Provide the [x, y] coordinate of the cell's center where the given text is located.  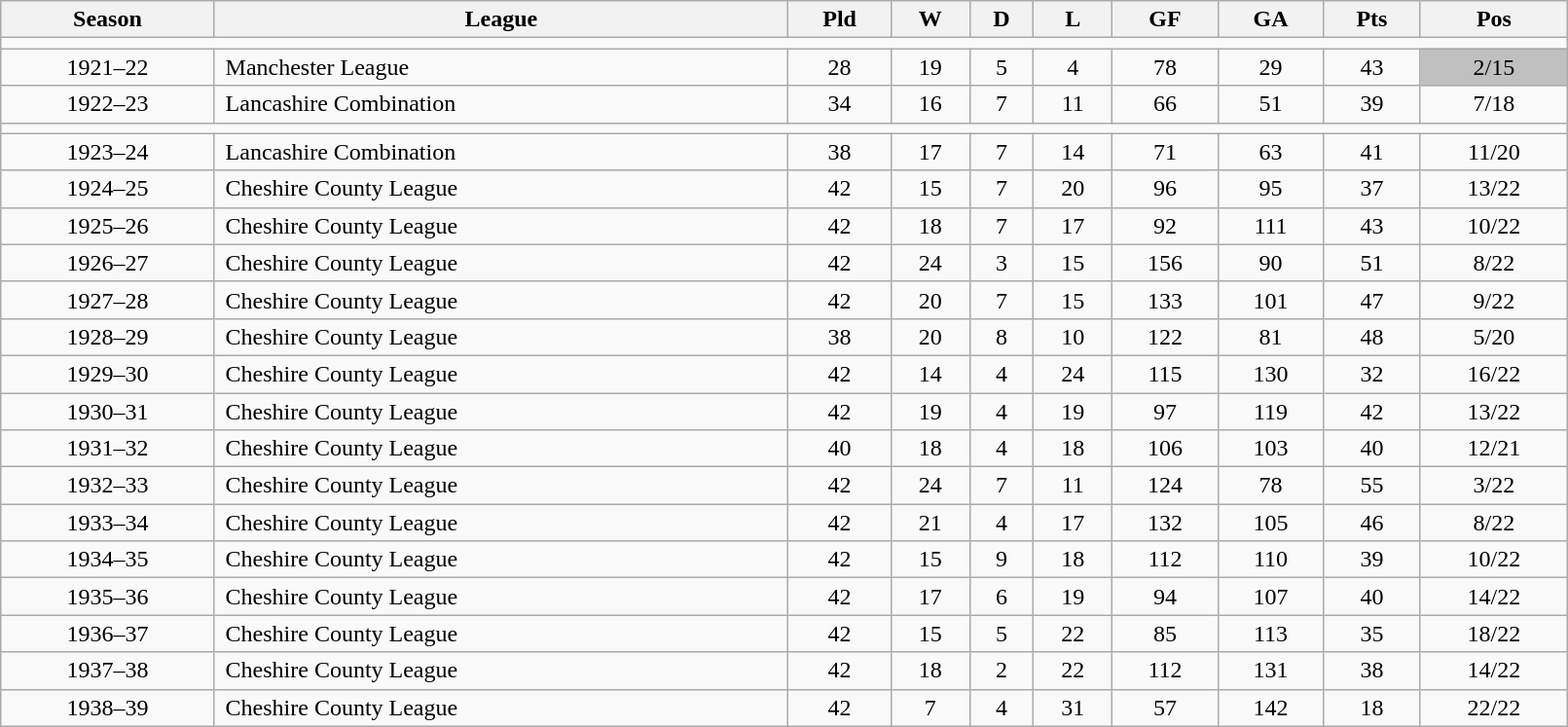
142 [1271, 708]
W [930, 19]
1932–33 [107, 486]
156 [1166, 263]
7/18 [1494, 104]
41 [1372, 152]
124 [1166, 486]
12/21 [1494, 449]
L [1073, 19]
1931–32 [107, 449]
94 [1166, 597]
110 [1271, 560]
1934–35 [107, 560]
D [1002, 19]
League [501, 19]
2 [1002, 671]
105 [1271, 523]
21 [930, 523]
1925–26 [107, 226]
133 [1166, 300]
3 [1002, 263]
66 [1166, 104]
1923–24 [107, 152]
1927–28 [107, 300]
Season [107, 19]
22/22 [1494, 708]
96 [1166, 189]
71 [1166, 152]
2/15 [1494, 67]
111 [1271, 226]
107 [1271, 597]
92 [1166, 226]
47 [1372, 300]
131 [1271, 671]
1926–27 [107, 263]
Pld [840, 19]
9 [1002, 560]
10 [1073, 337]
46 [1372, 523]
5/20 [1494, 337]
115 [1166, 374]
8 [1002, 337]
1921–22 [107, 67]
90 [1271, 263]
GF [1166, 19]
31 [1073, 708]
28 [840, 67]
55 [1372, 486]
97 [1166, 412]
35 [1372, 634]
48 [1372, 337]
6 [1002, 597]
57 [1166, 708]
Pts [1372, 19]
11/20 [1494, 152]
106 [1166, 449]
1937–38 [107, 671]
32 [1372, 374]
18/22 [1494, 634]
119 [1271, 412]
37 [1372, 189]
63 [1271, 152]
1935–36 [107, 597]
Pos [1494, 19]
85 [1166, 634]
29 [1271, 67]
1936–37 [107, 634]
1922–23 [107, 104]
122 [1166, 337]
1933–34 [107, 523]
113 [1271, 634]
3/22 [1494, 486]
GA [1271, 19]
1924–25 [107, 189]
1929–30 [107, 374]
101 [1271, 300]
103 [1271, 449]
95 [1271, 189]
132 [1166, 523]
1938–39 [107, 708]
130 [1271, 374]
1930–31 [107, 412]
81 [1271, 337]
9/22 [1494, 300]
34 [840, 104]
Manchester League [501, 67]
16 [930, 104]
16/22 [1494, 374]
1928–29 [107, 337]
